Provide the [X, Y] coordinate of the cell's center where the given text is located.  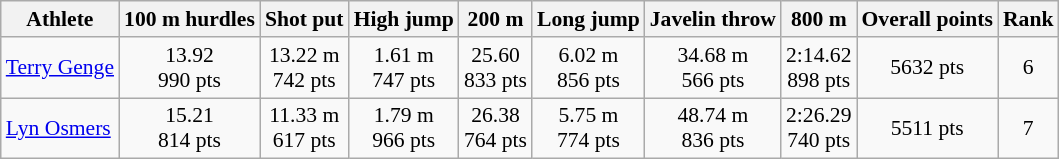
5511 pts [926, 128]
48.74 m836 pts [713, 128]
13.92990 pts [190, 68]
1.61 m747 pts [404, 68]
11.33 m617 pts [304, 128]
5.75 m774 pts [588, 128]
Lyn Osmers [60, 128]
200 m [496, 19]
6 [1028, 68]
2:26.29740 pts [818, 128]
100 m hurdles [190, 19]
15.21814 pts [190, 128]
Shot put [304, 19]
Long jump [588, 19]
26.38764 pts [496, 128]
13.22 m742 pts [304, 68]
800 m [818, 19]
5632 pts [926, 68]
7 [1028, 128]
High jump [404, 19]
34.68 m566 pts [713, 68]
Terry Genge [60, 68]
25.60833 pts [496, 68]
Rank [1028, 19]
Overall points [926, 19]
2:14.62898 pts [818, 68]
1.79 m966 pts [404, 128]
Javelin throw [713, 19]
Athlete [60, 19]
6.02 m856 pts [588, 68]
